Detect which cell encompasses the target text, then output its [x, y] center coordinate. 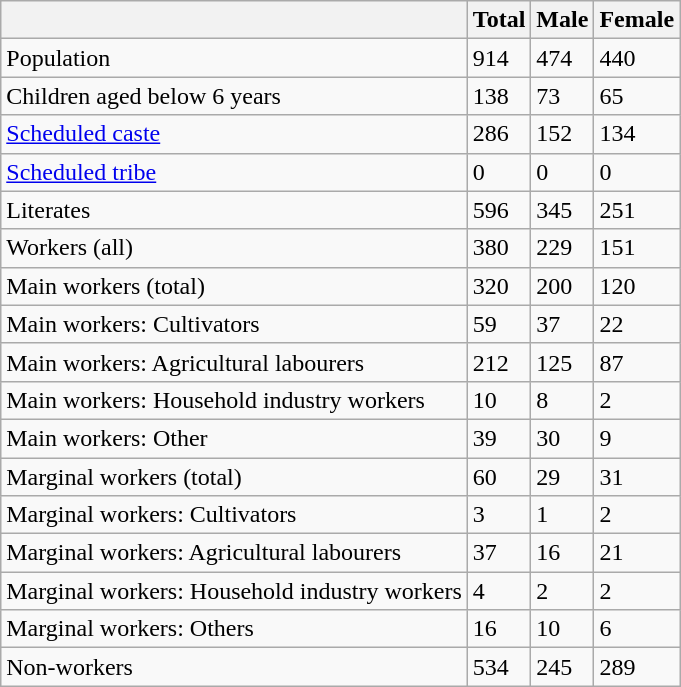
Female [637, 20]
3 [499, 515]
Marginal workers (total) [234, 477]
289 [637, 667]
440 [637, 58]
59 [499, 324]
152 [562, 134]
245 [562, 667]
39 [499, 438]
474 [562, 58]
30 [562, 438]
229 [562, 248]
73 [562, 96]
Main workers: Agricultural labourers [234, 362]
Main workers: Cultivators [234, 324]
Marginal workers: Cultivators [234, 515]
Workers (all) [234, 248]
Children aged below 6 years [234, 96]
534 [499, 667]
125 [562, 362]
Marginal workers: Agricultural labourers [234, 553]
Main workers: Household industry workers [234, 400]
212 [499, 362]
22 [637, 324]
65 [637, 96]
Male [562, 20]
Main workers: Other [234, 438]
Literates [234, 210]
Population [234, 58]
87 [637, 362]
Scheduled caste [234, 134]
4 [499, 591]
9 [637, 438]
151 [637, 248]
286 [499, 134]
596 [499, 210]
6 [637, 629]
251 [637, 210]
Marginal workers: Household industry workers [234, 591]
8 [562, 400]
Non-workers [234, 667]
Total [499, 20]
914 [499, 58]
Marginal workers: Others [234, 629]
Scheduled tribe [234, 172]
21 [637, 553]
Main workers (total) [234, 286]
120 [637, 286]
345 [562, 210]
200 [562, 286]
138 [499, 96]
380 [499, 248]
31 [637, 477]
29 [562, 477]
134 [637, 134]
320 [499, 286]
60 [499, 477]
1 [562, 515]
